Search for the cell housing the specified text and yield its [x, y] center coordinate. 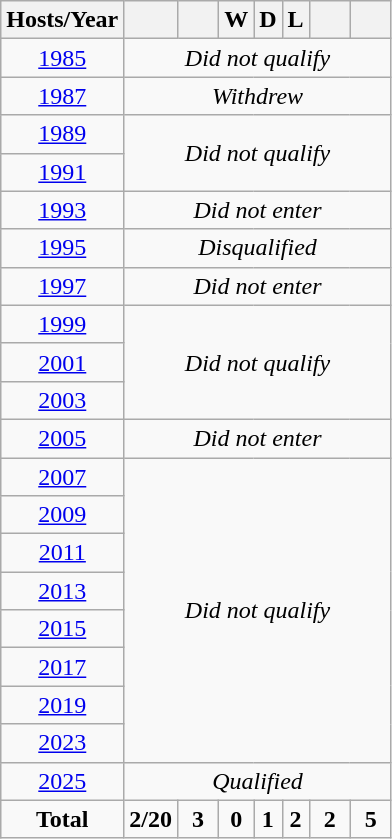
2005 [62, 438]
2001 [62, 362]
2003 [62, 400]
5 [370, 819]
0 [236, 819]
Qualified [258, 781]
1993 [62, 210]
L [296, 20]
2013 [62, 591]
1985 [62, 58]
W [236, 20]
Hosts/Year [62, 20]
2007 [62, 477]
1995 [62, 248]
Withdrew [258, 96]
1989 [62, 134]
D [268, 20]
2011 [62, 553]
2017 [62, 667]
2009 [62, 515]
1997 [62, 286]
2/20 [151, 819]
1991 [62, 172]
Disqualified [258, 248]
1999 [62, 324]
2025 [62, 781]
Total [62, 819]
2019 [62, 705]
1987 [62, 96]
2023 [62, 743]
3 [198, 819]
1 [268, 819]
2015 [62, 629]
